From the cell containing the given text, extract its center point as (X, Y) coordinate. 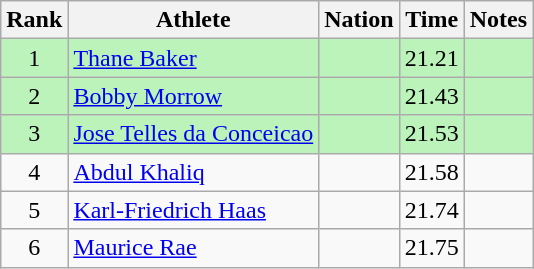
Thane Baker (194, 58)
21.53 (432, 134)
21.74 (432, 210)
21.58 (432, 172)
4 (34, 172)
6 (34, 248)
Rank (34, 20)
Jose Telles da Conceicao (194, 134)
2 (34, 96)
Athlete (194, 20)
1 (34, 58)
Nation (359, 20)
Abdul Khaliq (194, 172)
5 (34, 210)
Bobby Morrow (194, 96)
21.21 (432, 58)
Karl-Friedrich Haas (194, 210)
3 (34, 134)
21.43 (432, 96)
Maurice Rae (194, 248)
Time (432, 20)
21.75 (432, 248)
Notes (498, 20)
